Detect which cell encompasses the target text, then output its (X, Y) center coordinate. 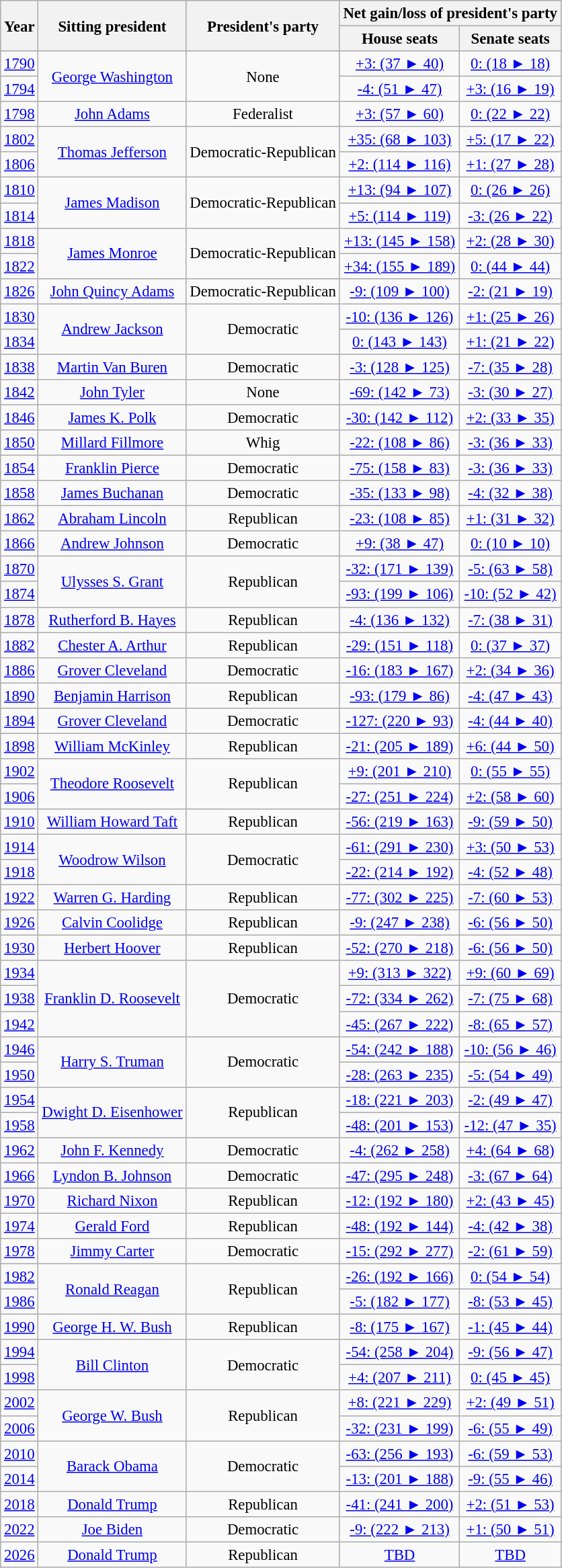
1922 (19, 898)
+1: (25 ► 26) (510, 317)
-41: (241 ► 200) (399, 1504)
1986 (19, 1302)
Gerald Ford (112, 1226)
1830 (19, 317)
-9: (59 ► 50) (510, 822)
-32: (171 ► 139) (399, 569)
1858 (19, 493)
1818 (19, 241)
-9: (55 ► 46) (510, 1479)
-10: (136 ► 126) (399, 317)
+34: (155 ► 189) (399, 266)
1894 (19, 721)
-4: (42 ► 38) (510, 1226)
1814 (19, 216)
-22: (108 ► 86) (399, 443)
1994 (19, 1352)
+9: (313 ► 322) (399, 974)
Franklin D. Roosevelt (112, 999)
Rutherford B. Hayes (112, 620)
John Tyler (112, 393)
-1: (45 ► 44) (510, 1327)
Harry S. Truman (112, 1062)
-7: (38 ► 31) (510, 620)
-3: (128 ► 125) (399, 367)
Herbert Hoover (112, 948)
0: (44 ► 44) (510, 266)
+13: (145 ► 158) (399, 241)
2006 (19, 1428)
Andrew Jackson (112, 329)
Thomas Jefferson (112, 152)
0: (18 ► 18) (510, 64)
-4: (52 ► 48) (510, 872)
-30: (142 ► 112) (399, 417)
0: (37 ► 37) (510, 645)
Whig (263, 443)
1966 (19, 1175)
-9: (222 ► 213) (399, 1530)
1802 (19, 140)
1914 (19, 848)
1886 (19, 670)
+2: (33 ► 35) (510, 417)
+2: (34 ► 36) (510, 670)
-15: (292 ► 277) (399, 1251)
1874 (19, 595)
-45: (267 ► 222) (399, 1024)
+5: (17 ► 22) (510, 140)
-3: (26 ► 22) (510, 216)
1926 (19, 923)
+9: (38 ► 47) (399, 544)
2022 (19, 1530)
0: (143 ► 143) (399, 342)
2018 (19, 1504)
-61: (291 ► 230) (399, 848)
1978 (19, 1251)
1822 (19, 266)
1930 (19, 948)
John F. Kennedy (112, 1151)
-26: (192 ► 166) (399, 1277)
1982 (19, 1277)
+5: (114 ► 119) (399, 216)
-5: (182 ► 177) (399, 1302)
-12: (192 ► 180) (399, 1201)
+1: (27 ► 28) (510, 165)
-54: (242 ► 188) (399, 1049)
President's party (263, 26)
-7: (35 ► 28) (510, 367)
1998 (19, 1378)
Warren G. Harding (112, 898)
-28: (263 ► 235) (399, 1075)
1842 (19, 393)
1854 (19, 468)
Sitting president (112, 26)
-6: (59 ► 53) (510, 1454)
Andrew Johnson (112, 544)
+13: (94 ► 107) (399, 190)
-8: (53 ► 45) (510, 1302)
1870 (19, 569)
Woodrow Wilson (112, 860)
Federalist (263, 114)
0: (22 ► 22) (510, 114)
House seats (399, 39)
-5: (54 ► 49) (510, 1075)
-13: (201 ► 188) (399, 1479)
Abraham Lincoln (112, 519)
0: (10 ► 10) (510, 544)
+2: (49 ► 51) (510, 1403)
+9: (201 ► 210) (399, 772)
2014 (19, 1479)
1942 (19, 1024)
William McKinley (112, 746)
1810 (19, 190)
2010 (19, 1454)
-4: (44 ► 40) (510, 721)
1826 (19, 291)
+3: (37 ► 40) (399, 64)
+2: (43 ► 45) (510, 1201)
0: (55 ► 55) (510, 772)
+2: (58 ► 60) (510, 796)
-9: (56 ► 47) (510, 1352)
John Quincy Adams (112, 291)
1946 (19, 1049)
-18: (221 ► 203) (399, 1100)
1990 (19, 1327)
1862 (19, 519)
George H. W. Bush (112, 1327)
-47: (295 ► 248) (399, 1175)
0: (26 ► 26) (510, 190)
James Buchanan (112, 493)
Benjamin Harrison (112, 696)
John Adams (112, 114)
-27: (251 ► 224) (399, 796)
+6: (44 ► 50) (510, 746)
-23: (108 ► 85) (399, 519)
1806 (19, 165)
-3: (67 ► 64) (510, 1175)
-7: (60 ► 53) (510, 898)
Dwight D. Eisenhower (112, 1112)
Ronald Reagan (112, 1289)
1918 (19, 872)
1958 (19, 1125)
2002 (19, 1403)
+3: (16 ► 19) (510, 89)
1970 (19, 1201)
-56: (219 ► 163) (399, 822)
-7: (75 ► 68) (510, 999)
Millard Fillmore (112, 443)
+3: (57 ► 60) (399, 114)
1898 (19, 746)
-9: (247 ► 238) (399, 923)
1866 (19, 544)
Joe Biden (112, 1530)
-2: (49 ► 47) (510, 1100)
-10: (56 ► 46) (510, 1049)
Senate seats (510, 39)
1838 (19, 367)
-77: (302 ► 225) (399, 898)
-48: (192 ► 144) (399, 1226)
Martin Van Buren (112, 367)
-22: (214 ► 192) (399, 872)
-32: (231 ► 199) (399, 1428)
-2: (61 ► 59) (510, 1251)
-16: (183 ► 167) (399, 670)
+8: (221 ► 229) (399, 1403)
-54: (258 ► 204) (399, 1352)
-93: (199 ► 106) (399, 595)
-2: (21 ► 19) (510, 291)
-69: (142 ► 73) (399, 393)
George Washington (112, 77)
-5: (63 ► 58) (510, 569)
-63: (256 ► 193) (399, 1454)
James Monroe (112, 253)
2026 (19, 1555)
1878 (19, 620)
-4: (136 ► 132) (399, 620)
George W. Bush (112, 1415)
-4: (51 ► 47) (399, 89)
+9: (60 ► 69) (510, 974)
-127: (220 ► 93) (399, 721)
Bill Clinton (112, 1364)
-75: (158 ► 83) (399, 468)
-21: (205 ► 189) (399, 746)
1846 (19, 417)
1938 (19, 999)
-48: (201 ► 153) (399, 1125)
1834 (19, 342)
Barack Obama (112, 1467)
+2: (28 ► 30) (510, 241)
-35: (133 ► 98) (399, 493)
-8: (65 ► 57) (510, 1024)
1954 (19, 1100)
1790 (19, 64)
1950 (19, 1075)
-93: (179 ► 86) (399, 696)
Ulysses S. Grant (112, 582)
Year (19, 26)
1798 (19, 114)
-10: (52 ► 42) (510, 595)
1974 (19, 1226)
-29: (151 ► 118) (399, 645)
+1: (21 ► 22) (510, 342)
-72: (334 ► 262) (399, 999)
William Howard Taft (112, 822)
1794 (19, 89)
Net gain/loss of president's party (450, 13)
1850 (19, 443)
+3: (50 ► 53) (510, 848)
Theodore Roosevelt (112, 784)
James Madison (112, 203)
-4: (262 ► 258) (399, 1151)
+4: (207 ► 211) (399, 1378)
-6: (55 ► 49) (510, 1428)
-4: (47 ► 43) (510, 696)
Franklin Pierce (112, 468)
0: (45 ► 45) (510, 1378)
1910 (19, 822)
-8: (175 ► 167) (399, 1327)
1890 (19, 696)
+1: (50 ► 51) (510, 1530)
Chester A. Arthur (112, 645)
Jimmy Carter (112, 1251)
James K. Polk (112, 417)
+4: (64 ► 68) (510, 1151)
-12: (47 ► 35) (510, 1125)
-3: (30 ► 27) (510, 393)
1902 (19, 772)
1882 (19, 645)
1934 (19, 974)
Lyndon B. Johnson (112, 1175)
+1: (31 ► 32) (510, 519)
-52: (270 ► 218) (399, 948)
1906 (19, 796)
1962 (19, 1151)
+2: (114 ► 116) (399, 165)
-9: (109 ► 100) (399, 291)
Richard Nixon (112, 1201)
Calvin Coolidge (112, 923)
+35: (68 ► 103) (399, 140)
-4: (32 ► 38) (510, 493)
+2: (51 ► 53) (510, 1504)
0: (54 ► 54) (510, 1277)
